Capture the cell that displays the provided text and extract its [X, Y] central coordinate. 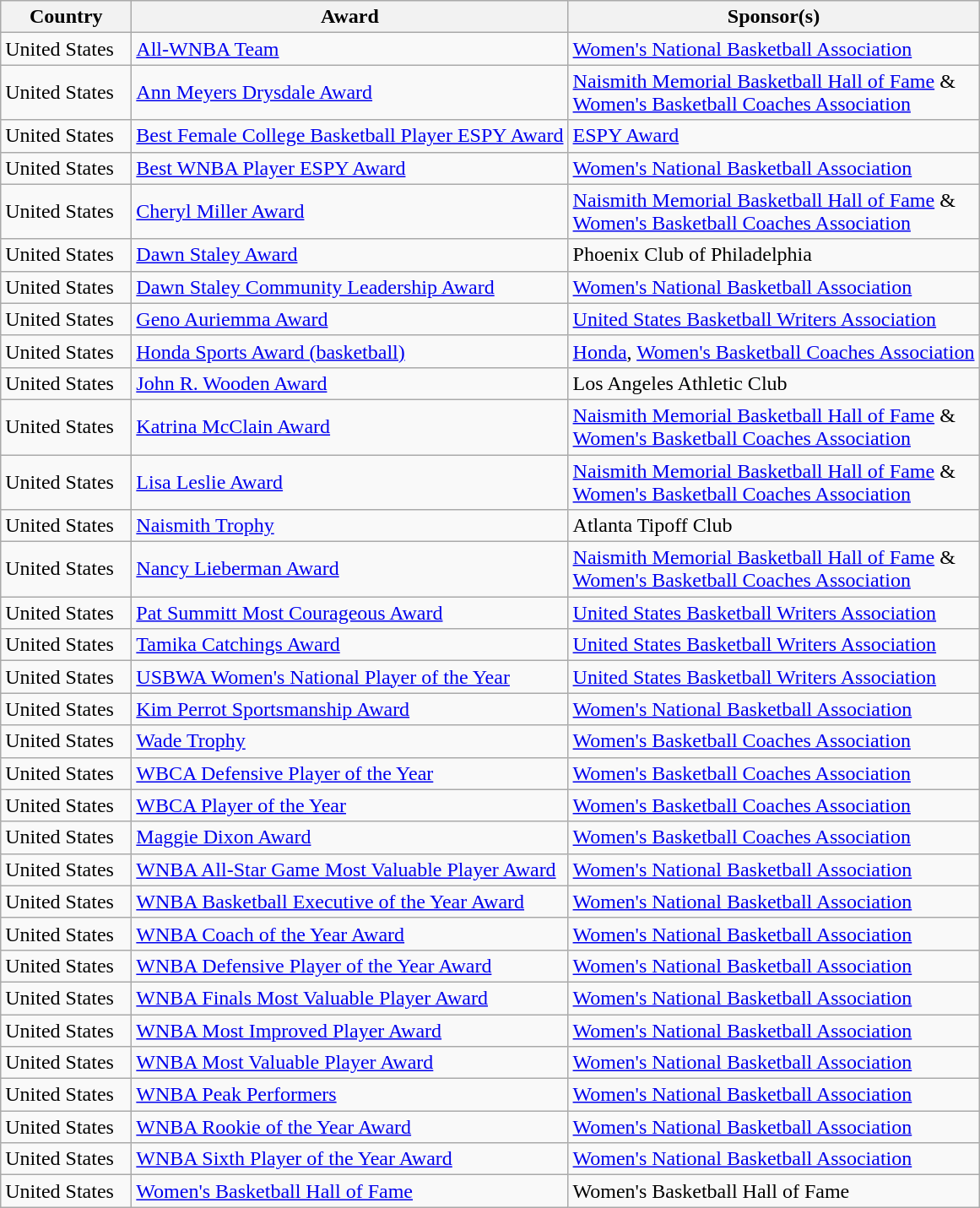
WBCA Player of the Year [349, 805]
Dawn Staley Award [349, 255]
Honda Sports Award (basketball) [349, 351]
ESPY Award [773, 136]
All-WNBA Team [349, 49]
Los Angeles Athletic Club [773, 383]
WBCA Defensive Player of the Year [349, 773]
Cheryl Miller Award [349, 211]
Kim Perrot Sportsmanship Award [349, 709]
WNBA Most Improved Player Award [349, 1031]
Sponsor(s) [773, 17]
WNBA Basketball Executive of the Year Award [349, 902]
WNBA Coach of the Year Award [349, 934]
WNBA Finals Most Valuable Player Award [349, 998]
John R. Wooden Award [349, 383]
Tamika Catchings Award [349, 645]
WNBA Most Valuable Player Award [349, 1063]
Honda, Women's Basketball Coaches Association [773, 351]
USBWA Women's National Player of the Year [349, 677]
Nancy Lieberman Award [349, 569]
Lisa Leslie Award [349, 481]
Katrina McClain Award [349, 427]
WNBA All-Star Game Most Valuable Player Award [349, 869]
Phoenix Club of Philadelphia [773, 255]
Maggie Dixon Award [349, 837]
Best Female College Basketball Player ESPY Award [349, 136]
Award [349, 17]
WNBA Defensive Player of the Year Award [349, 966]
Naismith Trophy [349, 526]
Best WNBA Player ESPY Award [349, 168]
Atlanta Tipoff Club [773, 526]
Ann Meyers Drysdale Award [349, 93]
Dawn Staley Community Leadership Award [349, 287]
WNBA Sixth Player of the Year Award [349, 1159]
WNBA Peak Performers [349, 1095]
Pat Summitt Most Courageous Award [349, 613]
Geno Auriemma Award [349, 319]
Wade Trophy [349, 741]
Country [66, 17]
WNBA Rookie of the Year Award [349, 1127]
